Return the (x, y) coordinate for the center point of the cell that contains the specified text.  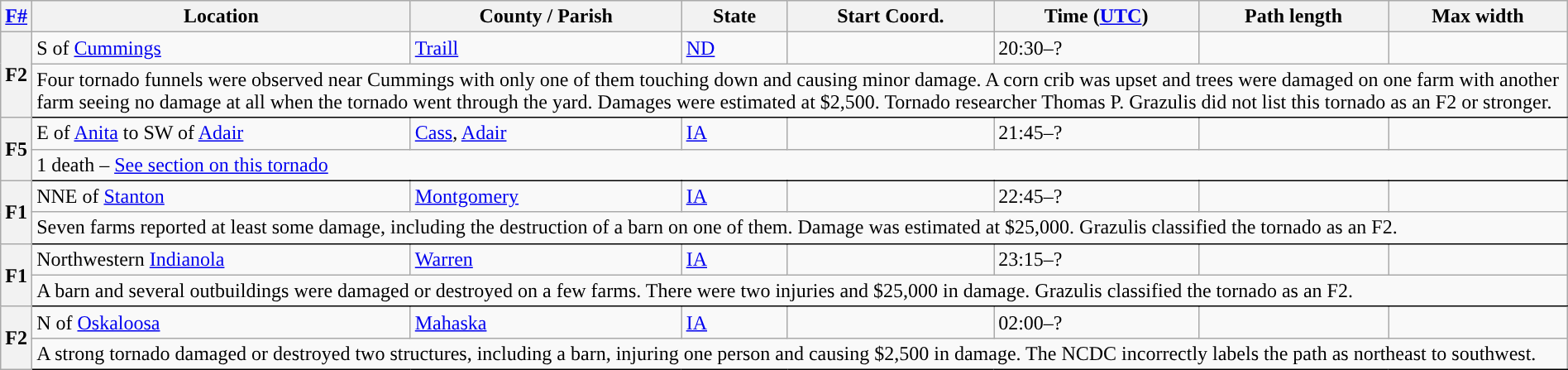
F# (17, 17)
Warren (546, 259)
NNE of Stanton (222, 196)
Location (222, 17)
Traill (546, 48)
Max width (1479, 17)
Cass, Adair (546, 133)
21:45–? (1097, 133)
Montgomery (546, 196)
20:30–? (1097, 48)
E of Anita to SW of Adair (222, 133)
State (734, 17)
Start Coord. (891, 17)
Mahaska (546, 322)
F5 (17, 149)
Northwestern Indianola (222, 259)
Path length (1293, 17)
22:45–? (1097, 196)
Time (UTC) (1097, 17)
ND (734, 48)
S of Cummings (222, 48)
County / Parish (546, 17)
23:15–? (1097, 259)
1 death – See section on this tornado (801, 165)
02:00–? (1097, 322)
N of Oskaloosa (222, 322)
